Return the [X, Y] coordinate for the center point of the cell that contains the specified text.  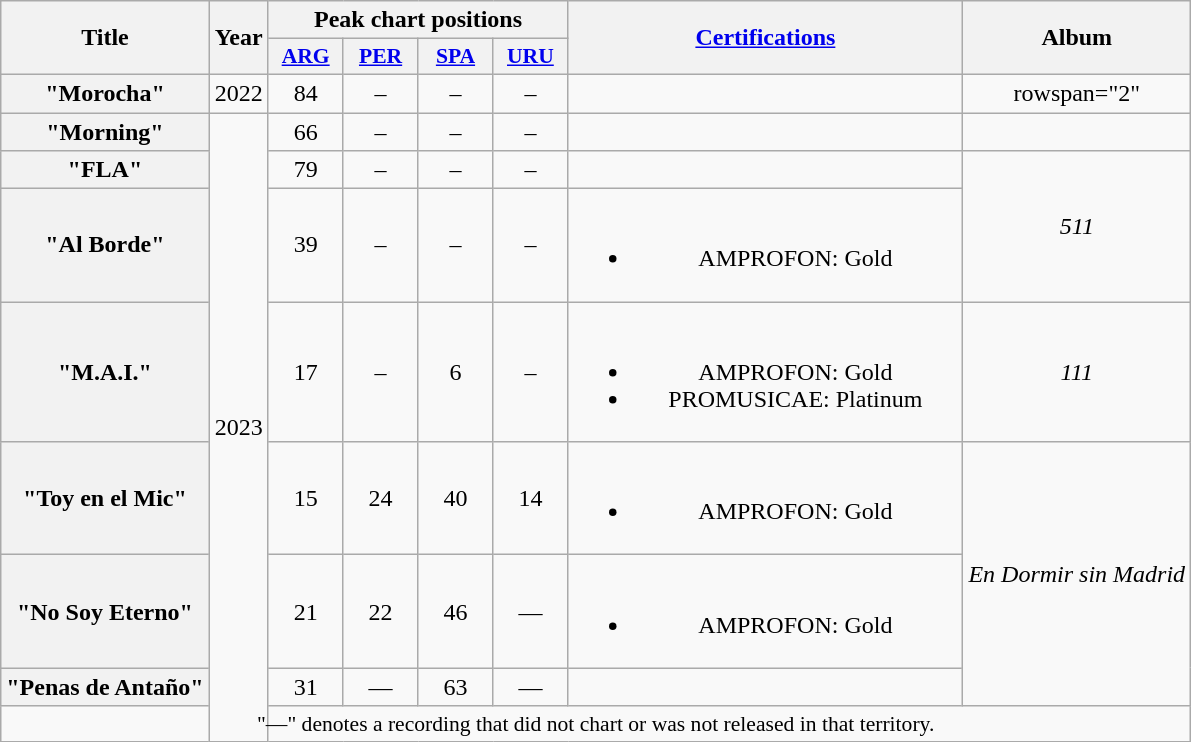
511 [1077, 226]
"M.A.I." [105, 372]
66 [306, 131]
SPA [456, 57]
"No Soy Eterno" [105, 612]
"Toy en el Mic" [105, 498]
14 [530, 498]
2023 [238, 426]
rowspan="2" [1077, 93]
Certifications [766, 38]
Title [105, 38]
15 [306, 498]
24 [380, 498]
Peak chart positions [418, 20]
31 [306, 687]
46 [456, 612]
AMPROFON: GoldPROMUSICAE: Platinum [766, 372]
63 [456, 687]
"Morocha" [105, 93]
22 [380, 612]
84 [306, 93]
39 [306, 246]
21 [306, 612]
"FLA" [105, 170]
17 [306, 372]
111 [1077, 372]
"Morning" [105, 131]
79 [306, 170]
Album [1077, 38]
ARG [306, 57]
"Al Borde" [105, 246]
En Dormir sin Madrid [1077, 574]
6 [456, 372]
40 [456, 498]
2022 [238, 93]
Year [238, 38]
"—" denotes a recording that did not chart or was not released in that territory. [596, 724]
"Penas de Antaño" [105, 687]
URU [530, 57]
PER [380, 57]
